Detect which cell encompasses the target text, then output its [x, y] center coordinate. 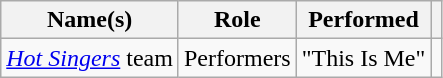
Name(s) [90, 20]
"This Is Me" [364, 58]
Performers [237, 58]
Hot Singers team [90, 58]
Role [237, 20]
Performed [364, 20]
